For the text-containing cell, return its midpoint in [X, Y] coordinate format. 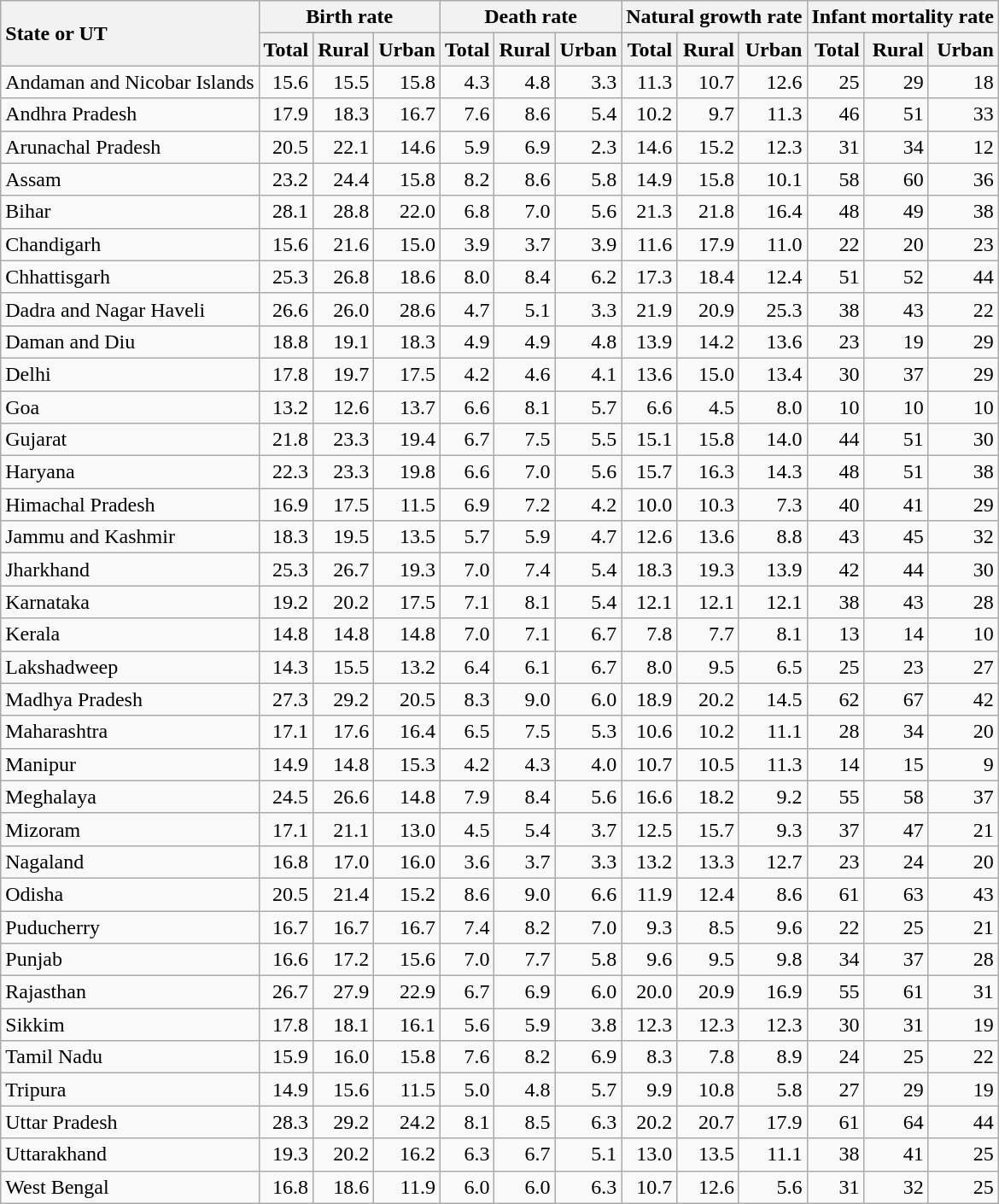
10.8 [709, 1090]
28.6 [407, 309]
18.8 [286, 342]
Gujarat [130, 440]
13.7 [407, 407]
33 [963, 114]
24.2 [407, 1122]
Maharashtra [130, 732]
Manipur [130, 764]
19.5 [343, 537]
Arunachal Pradesh [130, 147]
3.6 [467, 862]
12.7 [773, 862]
16.1 [407, 1025]
Bihar [130, 212]
22.0 [407, 212]
18.2 [709, 797]
10.0 [649, 505]
10.1 [773, 179]
Natural growth rate [714, 17]
16.2 [407, 1154]
17.0 [343, 862]
7.9 [467, 797]
Himachal Pradesh [130, 505]
5.5 [588, 440]
10.5 [709, 764]
4.1 [588, 374]
3.8 [588, 1025]
6.4 [467, 667]
36 [963, 179]
15 [897, 764]
16.3 [709, 472]
Delhi [130, 374]
Puducherry [130, 926]
15.9 [286, 1057]
Chandigarh [130, 244]
4.0 [588, 764]
Jharkhand [130, 570]
62 [835, 699]
5.3 [588, 732]
13.4 [773, 374]
26.0 [343, 309]
Uttar Pradesh [130, 1122]
10.3 [709, 505]
22.1 [343, 147]
24.5 [286, 797]
Jammu and Kashmir [130, 537]
11.6 [649, 244]
Assam [130, 179]
28.8 [343, 212]
18 [963, 82]
6.8 [467, 212]
5.0 [467, 1090]
27.3 [286, 699]
13.3 [709, 862]
23.2 [286, 179]
Death rate [530, 17]
7.2 [524, 505]
22.3 [286, 472]
67 [897, 699]
17.3 [649, 277]
Daman and Diu [130, 342]
9.9 [649, 1090]
21.6 [343, 244]
18.1 [343, 1025]
12 [963, 147]
24.4 [343, 179]
17.2 [343, 960]
40 [835, 505]
Andhra Pradesh [130, 114]
2.3 [588, 147]
28.1 [286, 212]
Kerala [130, 634]
Lakshadweep [130, 667]
22.9 [407, 992]
Andaman and Nicobar Islands [130, 82]
Mizoram [130, 829]
4.6 [524, 374]
15.1 [649, 440]
13 [835, 634]
Odisha [130, 894]
6.2 [588, 277]
7.3 [773, 505]
19.7 [343, 374]
20.0 [649, 992]
Madhya Pradesh [130, 699]
19.1 [343, 342]
49 [897, 212]
18.9 [649, 699]
21.4 [343, 894]
State or UT [130, 33]
Haryana [130, 472]
27.9 [343, 992]
Sikkim [130, 1025]
28.3 [286, 1122]
9.7 [709, 114]
10.6 [649, 732]
19.8 [407, 472]
West Bengal [130, 1187]
Nagaland [130, 862]
Goa [130, 407]
19.4 [407, 440]
52 [897, 277]
Uttarakhand [130, 1154]
47 [897, 829]
15.3 [407, 764]
14.5 [773, 699]
Tripura [130, 1090]
Punjab [130, 960]
14.2 [709, 342]
26.8 [343, 277]
64 [897, 1122]
63 [897, 894]
Dadra and Nagar Haveli [130, 309]
19.2 [286, 602]
21.9 [649, 309]
Chhattisgarh [130, 277]
8.9 [773, 1057]
20.7 [709, 1122]
45 [897, 537]
14.0 [773, 440]
18.4 [709, 277]
Infant mortality rate [903, 17]
Tamil Nadu [130, 1057]
11.0 [773, 244]
60 [897, 179]
Meghalaya [130, 797]
9.8 [773, 960]
Birth rate [349, 17]
Rajasthan [130, 992]
8.8 [773, 537]
17.6 [343, 732]
46 [835, 114]
6.1 [524, 667]
21.1 [343, 829]
9.2 [773, 797]
21.3 [649, 212]
Karnataka [130, 602]
12.5 [649, 829]
9 [963, 764]
